For the text-containing cell, return its midpoint in [x, y] coordinate format. 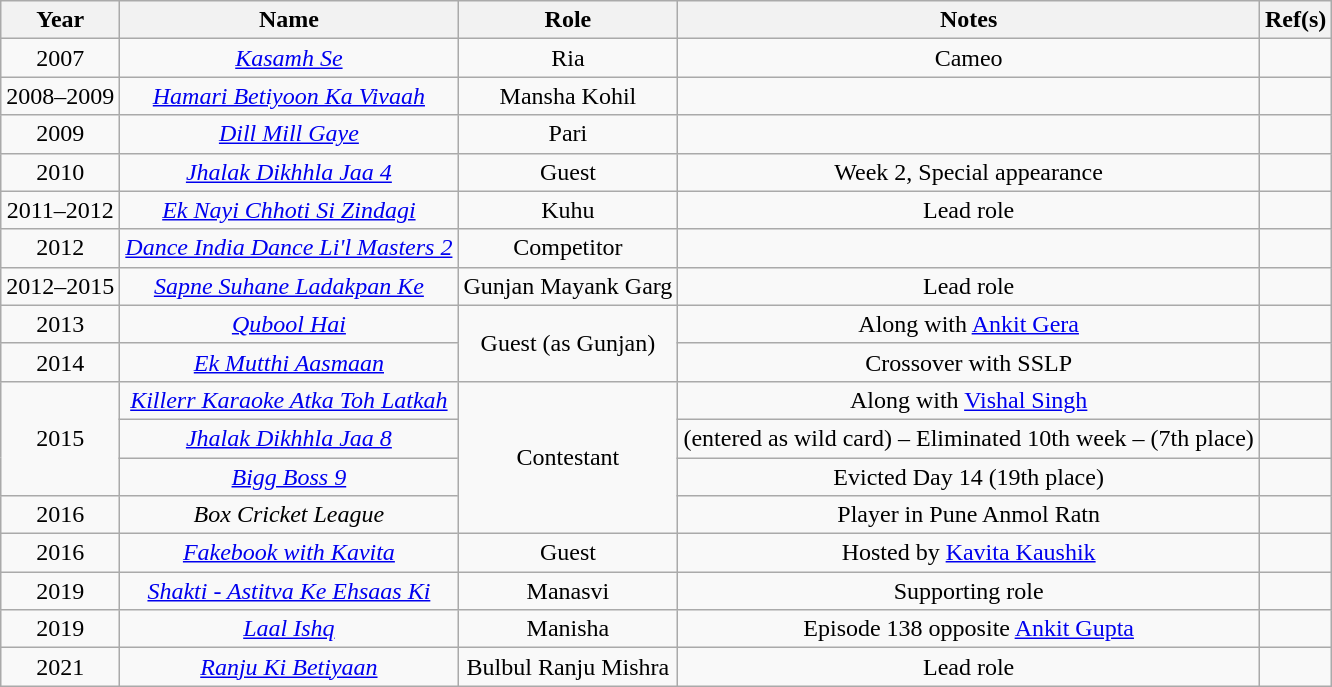
Along with Ankit Gera [969, 324]
Manisha [568, 629]
Name [289, 20]
Kasamh Se [289, 58]
2007 [60, 58]
Evicted Day 14 (19th place) [969, 477]
Qubool Hai [289, 324]
Contestant [568, 457]
Year [60, 20]
Ek Nayi Chhoti Si Zindagi [289, 210]
2015 [60, 438]
Crossover with SSLP [969, 362]
Dill Mill Gaye [289, 134]
2009 [60, 134]
Shakti - Astitva Ke Ehsaas Ki [289, 591]
2013 [60, 324]
Sapne Suhane Ladakpan Ke [289, 286]
Fakebook with Kavita [289, 553]
Bigg Boss 9 [289, 477]
2012 [60, 248]
Role [568, 20]
Episode 138 opposite Ankit Gupta [969, 629]
Kuhu [568, 210]
2012–2015 [60, 286]
Along with Vishal Singh [969, 400]
Pari [568, 134]
Ranju Ki Betiyaan [289, 667]
(entered as wild card) – Eliminated 10th week – (7th place) [969, 438]
2014 [60, 362]
Jhalak Dikhhla Jaa 8 [289, 438]
Ref(s) [1295, 20]
Supporting role [969, 591]
Week 2, Special appearance [969, 172]
Competitor [568, 248]
Box Cricket League [289, 515]
Gunjan Mayank Garg [568, 286]
Bulbul Ranju Mishra [568, 667]
Manasvi [568, 591]
Mansha Kohil [568, 96]
Player in Pune Anmol Ratn [969, 515]
Guest (as Gunjan) [568, 343]
Hosted by Kavita Kaushik [969, 553]
Hamari Betiyoon Ka Vivaah [289, 96]
Ek Mutthi Aasmaan [289, 362]
2008–2009 [60, 96]
2011–2012 [60, 210]
2010 [60, 172]
Dance India Dance Li'l Masters 2 [289, 248]
2021 [60, 667]
Laal Ishq [289, 629]
Killerr Karaoke Atka Toh Latkah [289, 400]
Cameo [969, 58]
Notes [969, 20]
Jhalak Dikhhla Jaa 4 [289, 172]
Ria [568, 58]
